Determine the (X, Y) coordinate at the center of the cell enclosing the given text.  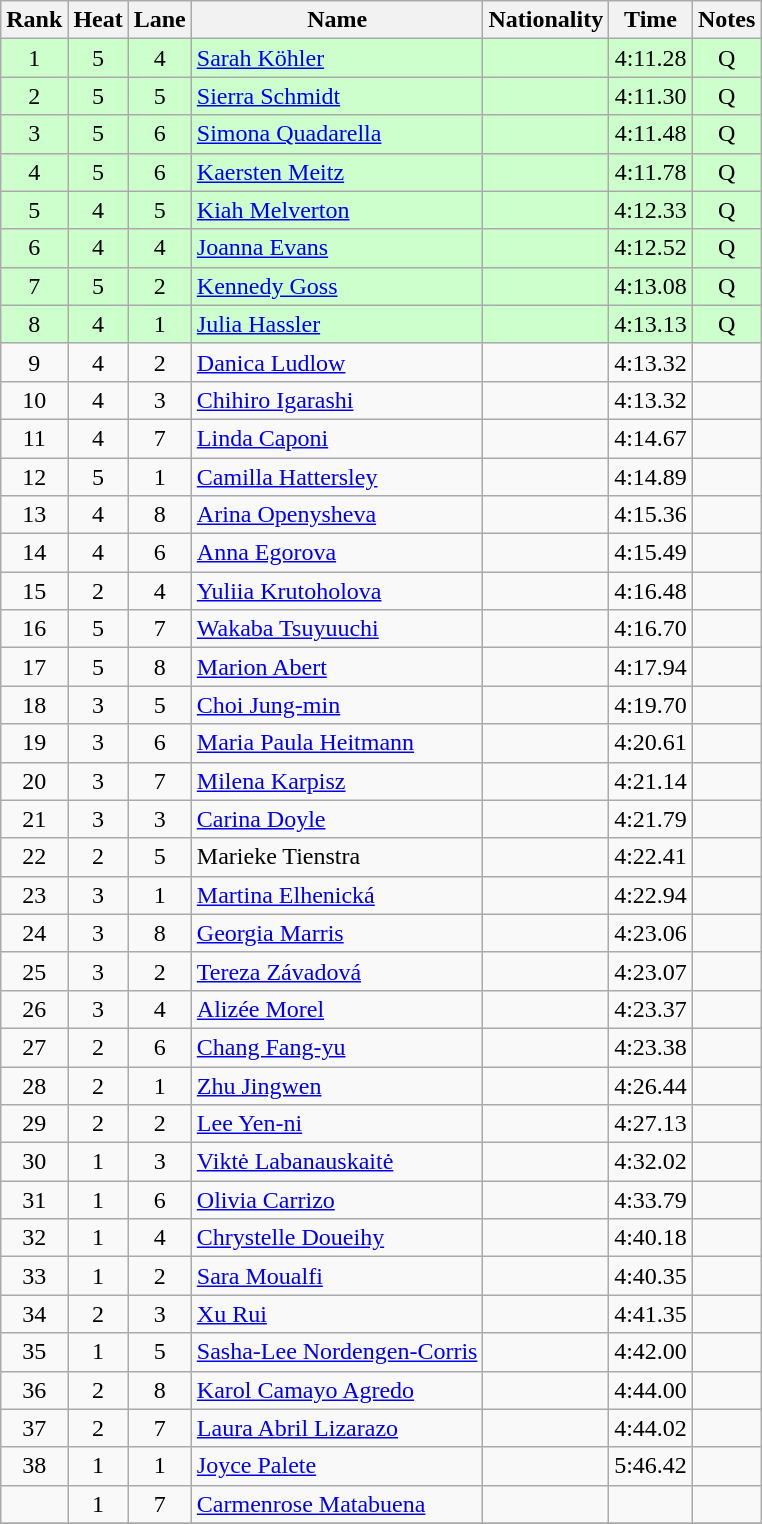
32 (34, 1238)
10 (34, 400)
Kennedy Goss (337, 286)
Marieke Tienstra (337, 857)
4:22.94 (651, 895)
Notes (726, 20)
4:27.13 (651, 1124)
4:40.35 (651, 1276)
30 (34, 1162)
33 (34, 1276)
38 (34, 1466)
Sasha-Lee Nordengen-Corris (337, 1352)
Yuliia Krutoholova (337, 591)
24 (34, 933)
23 (34, 895)
4:41.35 (651, 1314)
4:32.02 (651, 1162)
4:21.14 (651, 781)
4:13.08 (651, 286)
Sarah Köhler (337, 58)
4:14.89 (651, 477)
Lee Yen-ni (337, 1124)
Danica Ludlow (337, 362)
4:42.00 (651, 1352)
4:16.48 (651, 591)
Simona Quadarella (337, 134)
4:12.33 (651, 210)
4:20.61 (651, 743)
29 (34, 1124)
Choi Jung-min (337, 705)
11 (34, 438)
4:15.49 (651, 553)
Linda Caponi (337, 438)
Lane (160, 20)
4:15.36 (651, 515)
28 (34, 1085)
13 (34, 515)
Laura Abril Lizarazo (337, 1428)
4:14.67 (651, 438)
4:33.79 (651, 1200)
Kiah Melverton (337, 210)
Wakaba Tsuyuuchi (337, 629)
Martina Elhenická (337, 895)
Nationality (546, 20)
4:23.37 (651, 1009)
14 (34, 553)
Kaersten Meitz (337, 172)
4:21.79 (651, 819)
12 (34, 477)
17 (34, 667)
35 (34, 1352)
15 (34, 591)
21 (34, 819)
4:44.02 (651, 1428)
Heat (98, 20)
Rank (34, 20)
Time (651, 20)
4:17.94 (651, 667)
27 (34, 1047)
4:11.30 (651, 96)
18 (34, 705)
Chang Fang-yu (337, 1047)
Carina Doyle (337, 819)
Xu Rui (337, 1314)
25 (34, 971)
5:46.42 (651, 1466)
Tereza Závadová (337, 971)
Milena Karpisz (337, 781)
31 (34, 1200)
Olivia Carrizo (337, 1200)
4:11.48 (651, 134)
4:26.44 (651, 1085)
Zhu Jingwen (337, 1085)
4:23.06 (651, 933)
4:19.70 (651, 705)
9 (34, 362)
34 (34, 1314)
Georgia Marris (337, 933)
4:11.78 (651, 172)
Camilla Hattersley (337, 477)
20 (34, 781)
Karol Camayo Agredo (337, 1390)
Arina Openysheva (337, 515)
4:13.13 (651, 324)
4:44.00 (651, 1390)
36 (34, 1390)
Julia Hassler (337, 324)
4:23.38 (651, 1047)
Joyce Palete (337, 1466)
37 (34, 1428)
Name (337, 20)
4:11.28 (651, 58)
Chihiro Igarashi (337, 400)
4:40.18 (651, 1238)
4:23.07 (651, 971)
Maria Paula Heitmann (337, 743)
Carmenrose Matabuena (337, 1504)
22 (34, 857)
Chrystelle Doueihy (337, 1238)
16 (34, 629)
Alizée Morel (337, 1009)
Marion Abert (337, 667)
26 (34, 1009)
Sierra Schmidt (337, 96)
4:12.52 (651, 248)
Joanna Evans (337, 248)
4:16.70 (651, 629)
Viktė Labanauskaitė (337, 1162)
19 (34, 743)
Anna Egorova (337, 553)
4:22.41 (651, 857)
Sara Moualfi (337, 1276)
